Extract the [x, y] coordinate from the center of the cell holding the provided text.  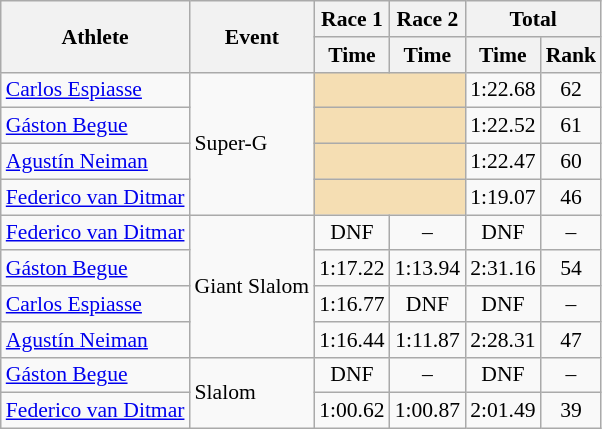
1:00.87 [428, 411]
1:22.47 [502, 162]
1:16.44 [352, 340]
1:19.07 [502, 197]
Super-G [252, 143]
2:01.49 [502, 411]
2:28.31 [502, 340]
62 [572, 90]
Slalom [252, 392]
1:16.77 [352, 304]
Race 2 [428, 19]
1:22.68 [502, 90]
39 [572, 411]
46 [572, 197]
2:31.16 [502, 269]
61 [572, 126]
Rank [572, 55]
1:17.22 [352, 269]
Giant Slalom [252, 286]
Event [252, 36]
54 [572, 269]
Athlete [96, 36]
60 [572, 162]
Total [533, 19]
1:13.94 [428, 269]
1:11.87 [428, 340]
1:00.62 [352, 411]
Race 1 [352, 19]
1:22.52 [502, 126]
47 [572, 340]
